Search for the cell housing the specified text and yield its [X, Y] center coordinate. 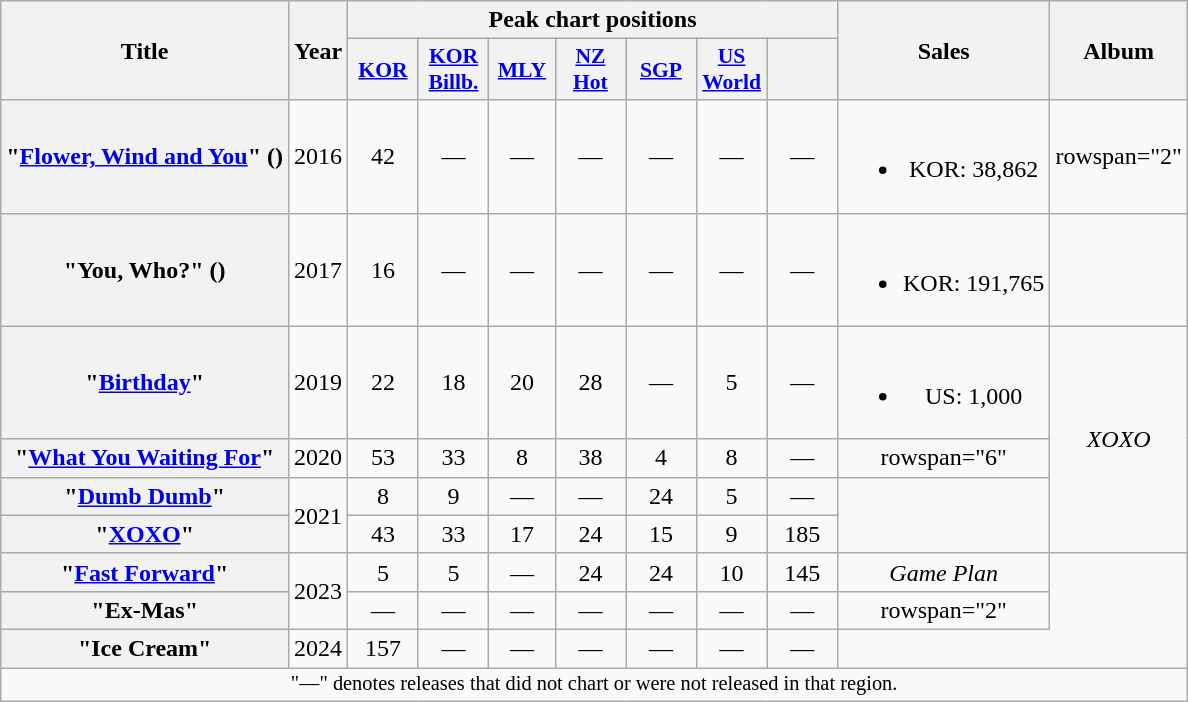
"Ice Cream" [145, 648]
157 [384, 648]
2019 [318, 382]
2023 [318, 591]
"XOXO" [145, 534]
10 [732, 572]
USWorld [732, 70]
38 [590, 458]
"—" denotes releases that did not chart or were not released in that region. [594, 685]
Year [318, 50]
KOR: 38,862 [943, 156]
185 [802, 534]
20 [522, 382]
15 [662, 534]
US: 1,000 [943, 382]
KOR [384, 70]
28 [590, 382]
Sales [943, 50]
"Flower, Wind and You" () [145, 156]
22 [384, 382]
53 [384, 458]
Title [145, 50]
16 [384, 270]
XOXO [1119, 440]
Game Plan [943, 572]
4 [662, 458]
"Dumb Dumb" [145, 496]
Album [1119, 50]
"Birthday" [145, 382]
2020 [318, 458]
NZHot [590, 70]
"Ex-Mas" [145, 610]
2021 [318, 515]
KOR: 191,765 [943, 270]
Peak chart positions [593, 20]
"What You Waiting For" [145, 458]
43 [384, 534]
18 [454, 382]
SGP [662, 70]
rowspan="6" [943, 458]
145 [802, 572]
"Fast Forward" [145, 572]
2024 [318, 648]
KOR Billb. [454, 70]
2016 [318, 156]
17 [522, 534]
"You, Who?" () [145, 270]
42 [384, 156]
2017 [318, 270]
MLY [522, 70]
